Return the [x, y] coordinate for the center point of the cell that contains the specified text.  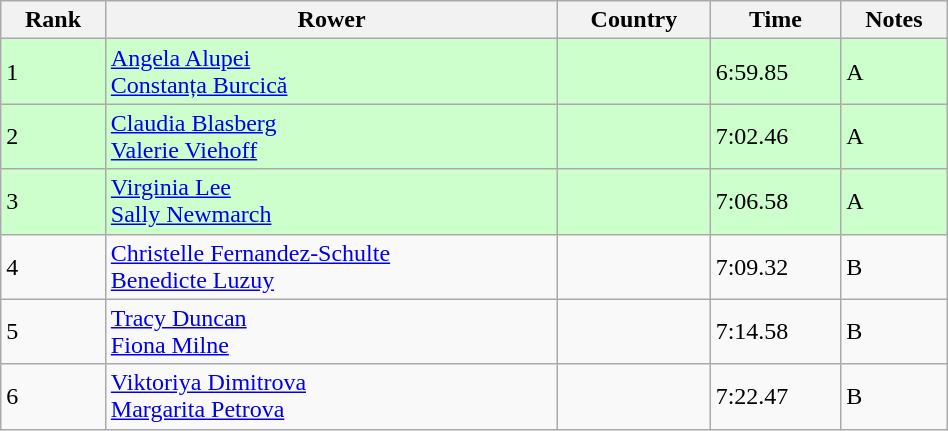
Viktoriya DimitrovaMargarita Petrova [331, 396]
2 [54, 136]
Notes [894, 20]
Rank [54, 20]
Christelle Fernandez-SchulteBenedicte Luzuy [331, 266]
4 [54, 266]
7:22.47 [775, 396]
Claudia BlasbergValerie Viehoff [331, 136]
6 [54, 396]
7:02.46 [775, 136]
7:06.58 [775, 202]
3 [54, 202]
Rower [331, 20]
Angela AlupeiConstanța Burcică [331, 72]
Tracy DuncanFiona Milne [331, 332]
7:14.58 [775, 332]
6:59.85 [775, 72]
1 [54, 72]
Time [775, 20]
Country [634, 20]
5 [54, 332]
Virginia LeeSally Newmarch [331, 202]
7:09.32 [775, 266]
